For the text-containing cell, return its midpoint in [x, y] coordinate format. 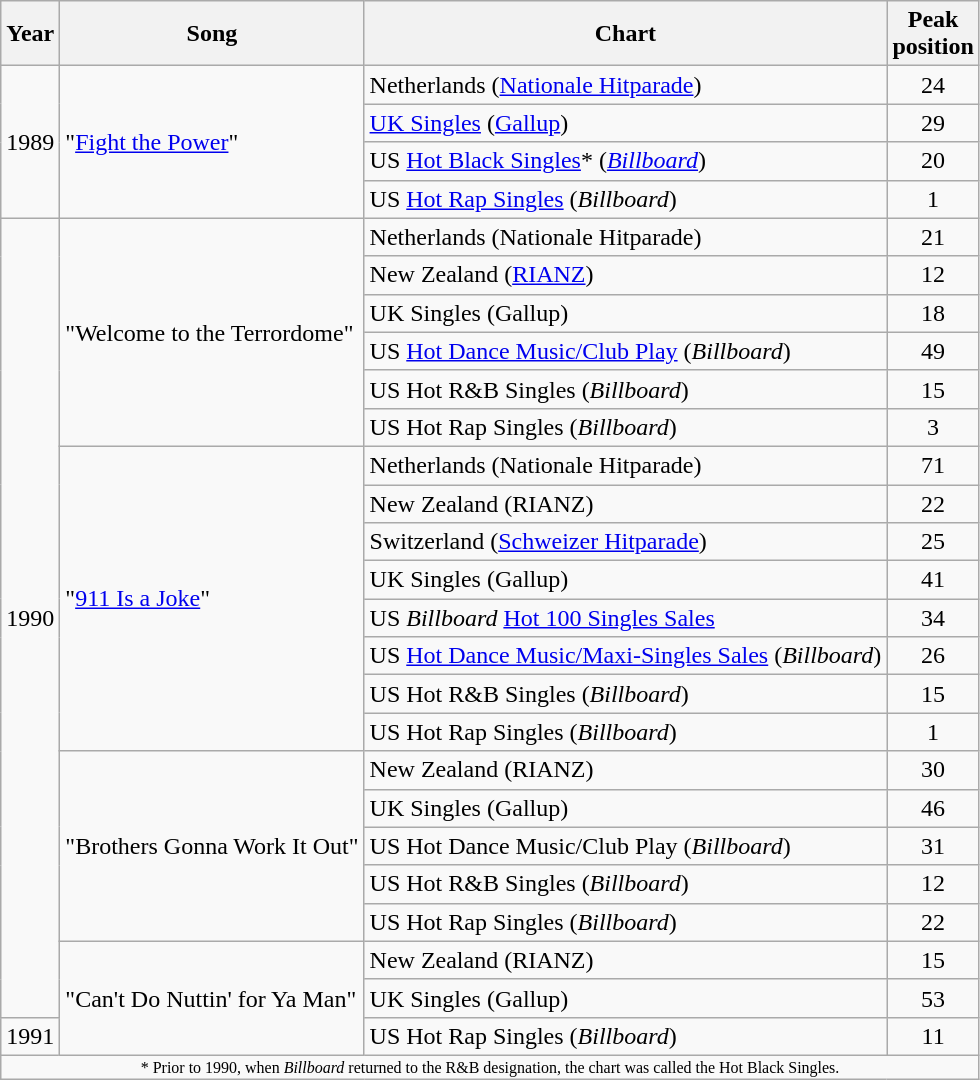
18 [933, 313]
"Can't Do Nuttin' for Ya Man" [212, 998]
46 [933, 808]
11 [933, 1036]
20 [933, 161]
1989 [30, 142]
1990 [30, 618]
"Welcome to the Terrordome" [212, 332]
US Hot Black Singles* (Billboard) [626, 161]
"Brothers Gonna Work It Out" [212, 846]
3 [933, 427]
41 [933, 580]
31 [933, 846]
25 [933, 542]
34 [933, 618]
1991 [30, 1036]
53 [933, 998]
30 [933, 770]
"911 Is a Joke" [212, 598]
21 [933, 237]
Chart [626, 34]
US Billboard Hot 100 Singles Sales [626, 618]
29 [933, 123]
49 [933, 351]
71 [933, 465]
Peakposition [933, 34]
US Hot Dance Music/Maxi-Singles Sales (Billboard) [626, 656]
26 [933, 656]
Switzerland (Schweizer Hitparade) [626, 542]
* Prior to 1990, when Billboard returned to the R&B designation, the chart was called the Hot Black Singles. [490, 1067]
Song [212, 34]
24 [933, 85]
"Fight the Power" [212, 142]
Year [30, 34]
